From the cell containing the given text, extract its center point as (x, y) coordinate. 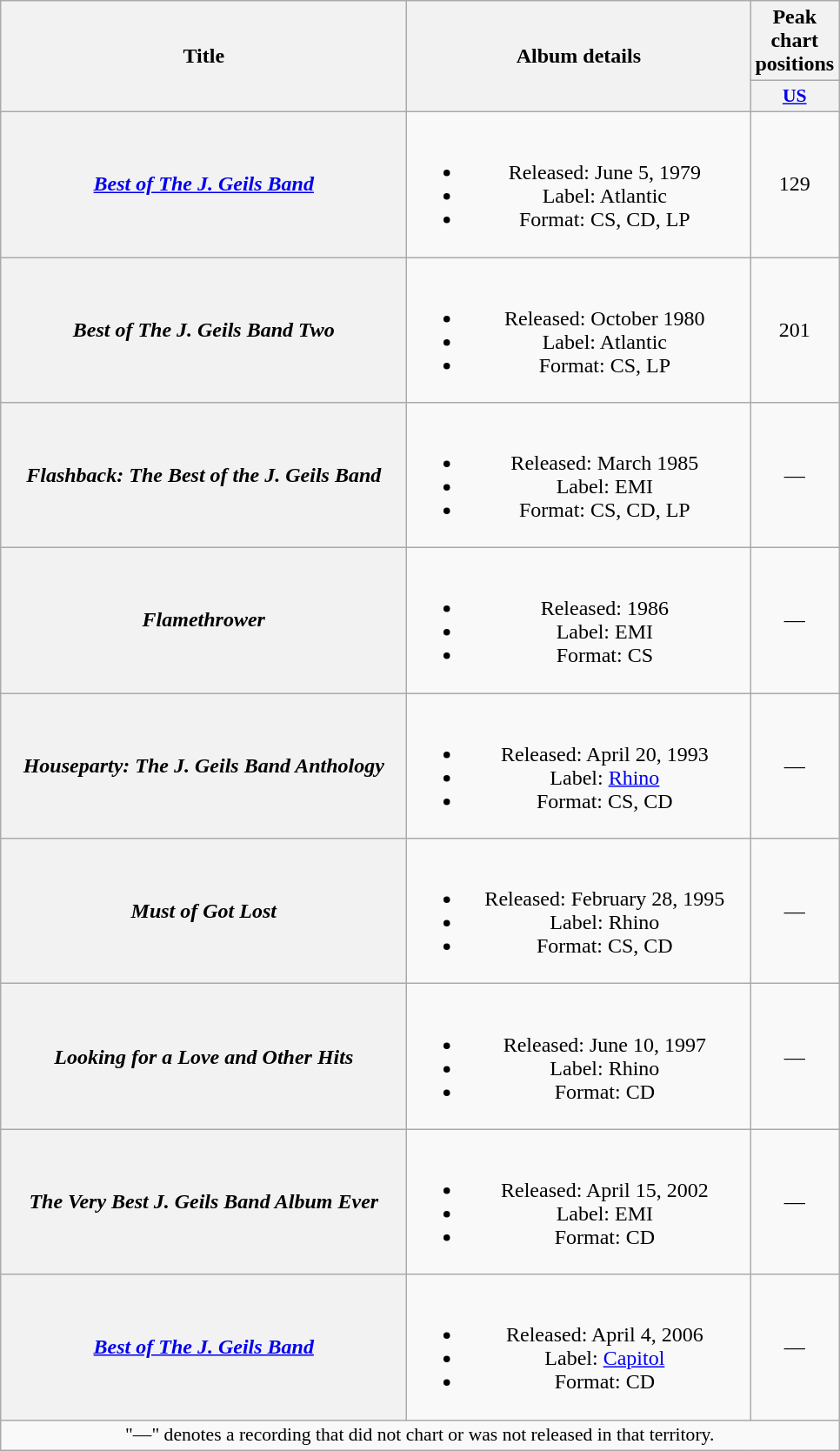
US (795, 97)
Released: April 20, 1993Label: RhinoFormat: CS, CD (579, 766)
Flamethrower (203, 621)
Released: April 15, 2002Label: EMIFormat: CD (579, 1202)
Must of Got Lost (203, 912)
The Very Best J. Geils Band Album Ever (203, 1202)
Released: February 28, 1995Label: RhinoFormat: CS, CD (579, 912)
Released: June 5, 1979Label: AtlanticFormat: CS, CD, LP (579, 184)
129 (795, 184)
201 (795, 331)
Peak chart positions (795, 41)
Released: March 1985Label: EMIFormat: CS, CD, LP (579, 475)
Best of The J. Geils Band Two (203, 331)
Released: April 4, 2006Label: CapitolFormat: CD (579, 1347)
Album details (579, 57)
Title (203, 57)
Released: October 1980Label: AtlanticFormat: CS, LP (579, 331)
Flashback: The Best of the J. Geils Band (203, 475)
Released: 1986Label: EMIFormat: CS (579, 621)
"—" denotes a recording that did not chart or was not released in that territory. (420, 1435)
Released: June 10, 1997Label: RhinoFormat: CD (579, 1056)
Looking for a Love and Other Hits (203, 1056)
Houseparty: The J. Geils Band Anthology (203, 766)
